Scan for the cell matching the given text and deliver its (X, Y) coordinate at center. 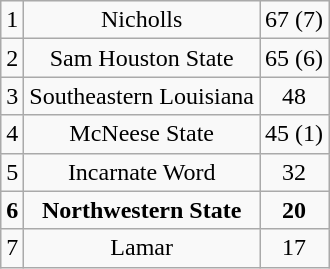
Incarnate Word (142, 172)
20 (294, 210)
67 (7) (294, 20)
McNeese State (142, 134)
Southeastern Louisiana (142, 96)
Lamar (142, 248)
3 (12, 96)
32 (294, 172)
Nicholls (142, 20)
6 (12, 210)
45 (1) (294, 134)
Sam Houston State (142, 58)
5 (12, 172)
2 (12, 58)
1 (12, 20)
Northwestern State (142, 210)
4 (12, 134)
48 (294, 96)
17 (294, 248)
65 (6) (294, 58)
7 (12, 248)
